Capture the cell that displays the provided text and extract its (x, y) central coordinate. 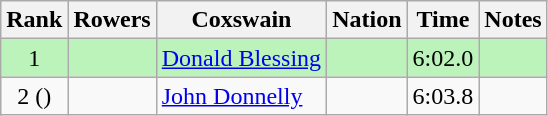
2 () (34, 96)
Time (443, 20)
Rowers (112, 20)
6:03.8 (443, 96)
Notes (513, 20)
Nation (367, 20)
John Donnelly (241, 96)
Donald Blessing (241, 58)
Coxswain (241, 20)
Rank (34, 20)
6:02.0 (443, 58)
1 (34, 58)
